Capture the cell that displays the provided text and extract its (X, Y) central coordinate. 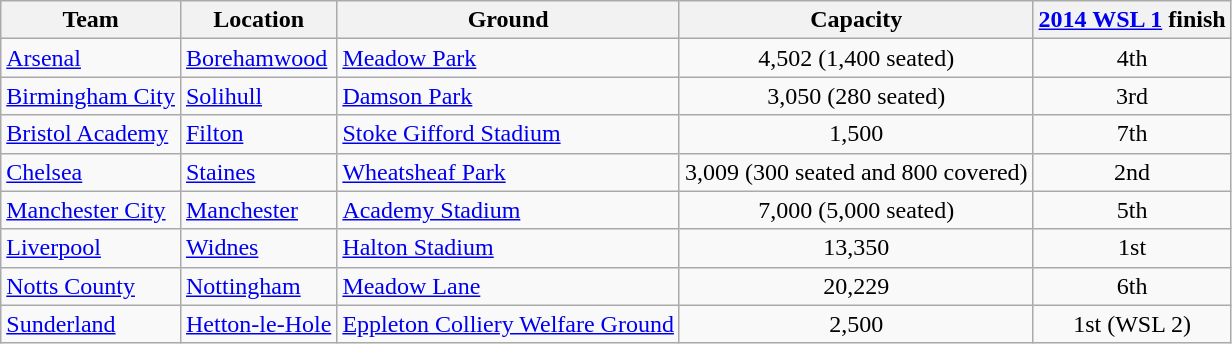
Widnes (258, 248)
Arsenal (91, 58)
3,009 (300 seated and 800 covered) (856, 172)
13,350 (856, 248)
3,050 (280 seated) (856, 96)
Filton (258, 134)
1st (WSL 2) (1132, 324)
Meadow Park (508, 58)
6th (1132, 286)
Bristol Academy (91, 134)
Birmingham City (91, 96)
4,502 (1,400 seated) (856, 58)
Location (258, 20)
Meadow Lane (508, 286)
3rd (1132, 96)
2nd (1132, 172)
2,500 (856, 324)
Halton Stadium (508, 248)
Nottingham (258, 286)
Ground (508, 20)
Borehamwood (258, 58)
7,000 (5,000 seated) (856, 210)
Stoke Gifford Stadium (508, 134)
Staines (258, 172)
Notts County (91, 286)
5th (1132, 210)
Eppleton Colliery Welfare Ground (508, 324)
20,229 (856, 286)
7th (1132, 134)
Liverpool (91, 248)
2014 WSL 1 finish (1132, 20)
Solihull (258, 96)
Manchester City (91, 210)
Manchester (258, 210)
1st (1132, 248)
1,500 (856, 134)
Academy Stadium (508, 210)
Hetton-le-Hole (258, 324)
Wheatsheaf Park (508, 172)
4th (1132, 58)
Damson Park (508, 96)
Team (91, 20)
Capacity (856, 20)
Chelsea (91, 172)
Sunderland (91, 324)
